Determine the (x, y) coordinate at the center of the cell enclosing the given text.  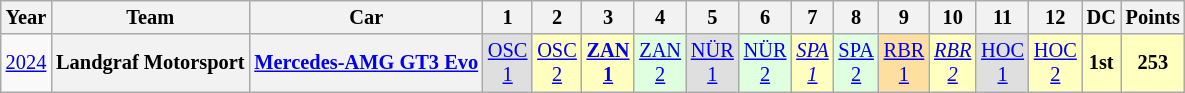
RBR1 (904, 63)
7 (812, 17)
2024 (26, 63)
11 (1002, 17)
HOC1 (1002, 63)
HOC2 (1056, 63)
Team (150, 17)
1 (508, 17)
RBR2 (952, 63)
NÜR2 (766, 63)
Year (26, 17)
2 (556, 17)
Points (1153, 17)
10 (952, 17)
Mercedes-AMG GT3 Evo (366, 63)
9 (904, 17)
4 (660, 17)
Landgraf Motorsport (150, 63)
12 (1056, 17)
Car (366, 17)
SPA2 (856, 63)
SPA1 (812, 63)
DC (1102, 17)
5 (712, 17)
8 (856, 17)
253 (1153, 63)
1st (1102, 63)
NÜR1 (712, 63)
OSC2 (556, 63)
ZAN1 (608, 63)
OSC1 (508, 63)
3 (608, 17)
6 (766, 17)
ZAN2 (660, 63)
